Locate the cell with the specified text and output its [X, Y] center coordinate. 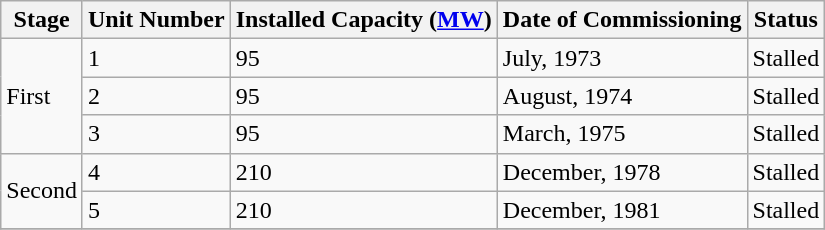
Installed Capacity (MW) [364, 20]
4 [156, 172]
Date of Commissioning [622, 20]
July, 1973 [622, 58]
3 [156, 134]
December, 1978 [622, 172]
Second [42, 191]
5 [156, 210]
March, 1975 [622, 134]
2 [156, 96]
August, 1974 [622, 96]
First [42, 96]
Stage [42, 20]
Status [786, 20]
December, 1981 [622, 210]
Unit Number [156, 20]
1 [156, 58]
